Extract the [X, Y] coordinate from the center of the cell holding the provided text.  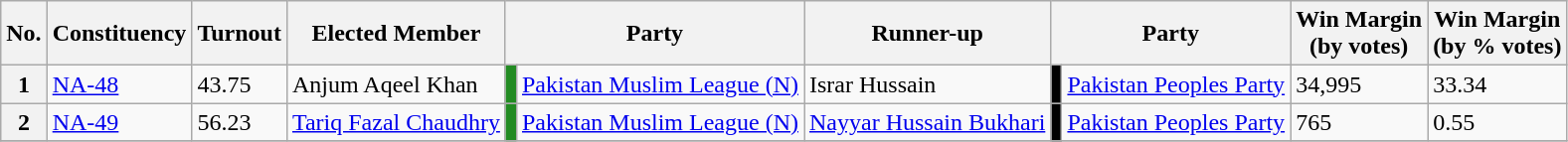
Constituency [119, 34]
Nayyar Hussain Bukhari [927, 122]
NA-48 [119, 84]
34,995 [1359, 84]
No. [24, 34]
Runner-up [927, 34]
33.34 [1497, 84]
NA-49 [119, 122]
Elected Member [396, 34]
2 [24, 122]
Israr Hussain [927, 84]
765 [1359, 122]
1 [24, 84]
Anjum Aqeel Khan [396, 84]
43.75 [240, 84]
Tariq Fazal Chaudhry [396, 122]
Win Margin(by % votes) [1497, 34]
0.55 [1497, 122]
Turnout [240, 34]
Win Margin(by votes) [1359, 34]
56.23 [240, 122]
